Pinpoint the cell where the given text exists, returning its (X, Y) midpoint coordinate. 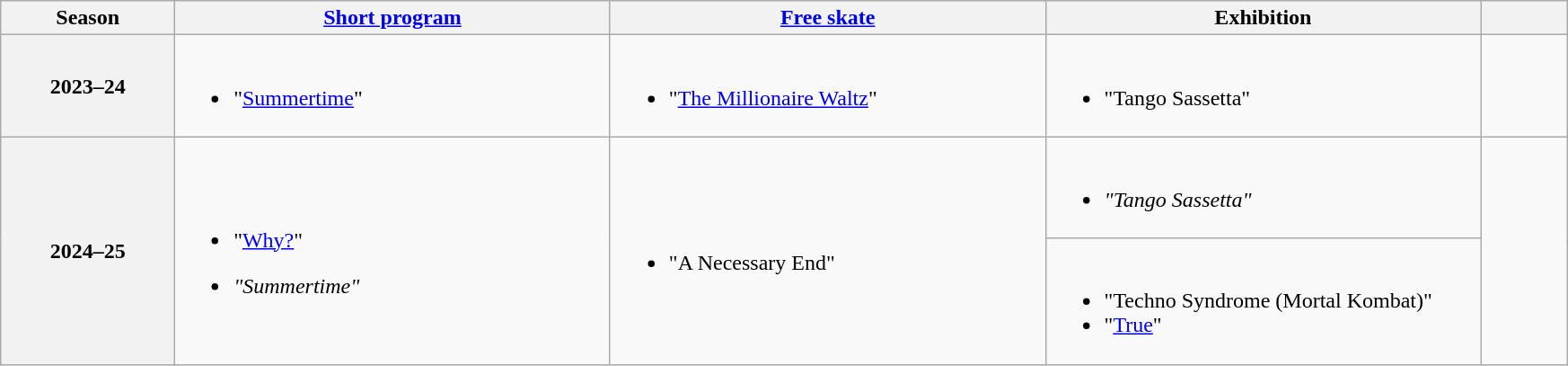
"The Millionaire Waltz" (828, 86)
"Why?""Summertime" (393, 250)
Free skate (828, 18)
Season (88, 18)
2024–25 (88, 250)
Exhibition (1263, 18)
Short program (393, 18)
"Summertime" (393, 86)
"Techno Syndrome (Mortal Kombat)""True" (1263, 301)
2023–24 (88, 86)
"A Necessary End" (828, 250)
